Capture the cell that displays the provided text and extract its [X, Y] central coordinate. 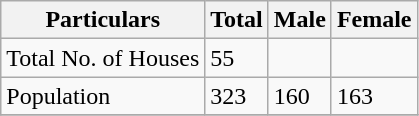
323 [237, 96]
Population [103, 96]
Female [374, 20]
Total No. of Houses [103, 58]
Particulars [103, 20]
55 [237, 58]
Total [237, 20]
160 [300, 96]
Male [300, 20]
163 [374, 96]
